Return [X, Y] of the center of cell containing provided text 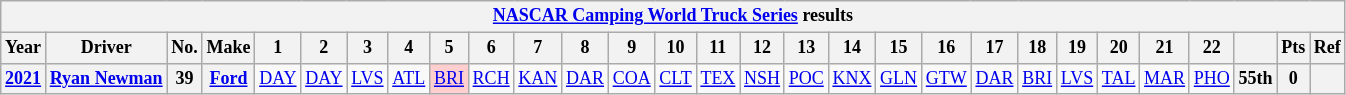
Make [228, 48]
Year [24, 48]
8 [586, 48]
NASCAR Camping World Truck Series results [673, 16]
4 [409, 48]
POC [806, 78]
2 [324, 48]
15 [899, 48]
TEX [718, 78]
MAR [1165, 78]
GLN [899, 78]
NSH [762, 78]
TAL [1119, 78]
55th [1256, 78]
11 [718, 48]
ATL [409, 78]
10 [676, 48]
12 [762, 48]
GTW [946, 78]
21 [1165, 48]
39 [184, 78]
PHO [1212, 78]
2021 [24, 78]
No. [184, 48]
16 [946, 48]
Ref [1328, 48]
22 [1212, 48]
7 [538, 48]
3 [368, 48]
RCH [491, 78]
17 [994, 48]
20 [1119, 48]
13 [806, 48]
COA [632, 78]
KNX [852, 78]
Ryan Newman [106, 78]
Pts [1294, 48]
KAN [538, 78]
Ford [228, 78]
5 [450, 48]
19 [1076, 48]
Driver [106, 48]
18 [1038, 48]
0 [1294, 78]
9 [632, 48]
6 [491, 48]
CLT [676, 78]
14 [852, 48]
1 [278, 48]
